Search for the cell housing the specified text and yield its (X, Y) center coordinate. 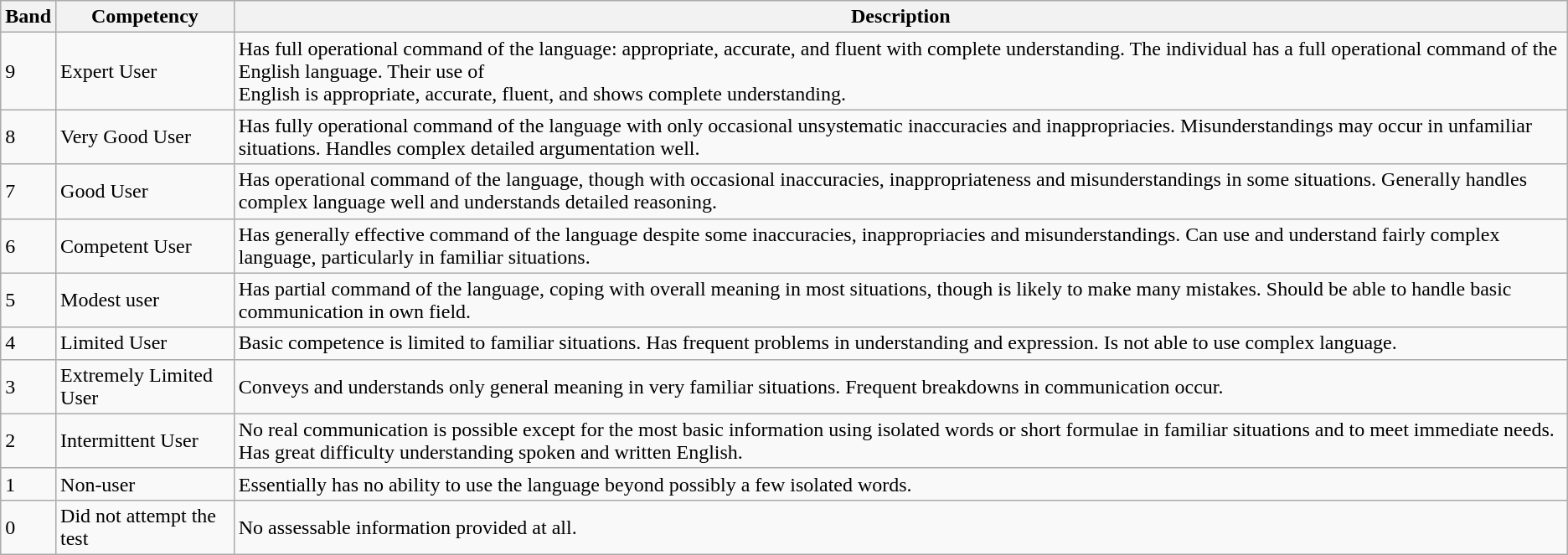
Intermittent User (146, 440)
4 (28, 343)
Description (900, 17)
Very Good User (146, 137)
Non-user (146, 484)
No assessable information provided at all. (900, 527)
1 (28, 484)
7 (28, 191)
Competent User (146, 246)
Competency (146, 17)
9 (28, 71)
6 (28, 246)
8 (28, 137)
Basic competence is limited to familiar situations. Has frequent problems in understanding and expression. Is not able to use complex language. (900, 343)
Essentially has no ability to use the language beyond possibly a few isolated words. (900, 484)
Limited User (146, 343)
Extremely Limited User (146, 387)
Good User (146, 191)
Did not attempt the test (146, 527)
3 (28, 387)
Expert User (146, 71)
Modest user (146, 300)
Band (28, 17)
0 (28, 527)
2 (28, 440)
5 (28, 300)
Conveys and understands only general meaning in very familiar situations. Frequent breakdowns in communication occur. (900, 387)
